From the cell containing the given text, extract its center point as [X, Y] coordinate. 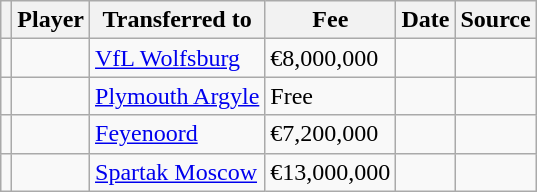
Source [496, 20]
€8,000,000 [330, 58]
€13,000,000 [330, 172]
Feyenoord [178, 134]
Player [51, 20]
Date [426, 20]
Transferred to [178, 20]
Fee [330, 20]
Free [330, 96]
€7,200,000 [330, 134]
Plymouth Argyle [178, 96]
VfL Wolfsburg [178, 58]
Spartak Moscow [178, 172]
